Search for the cell housing the specified text and yield its (X, Y) center coordinate. 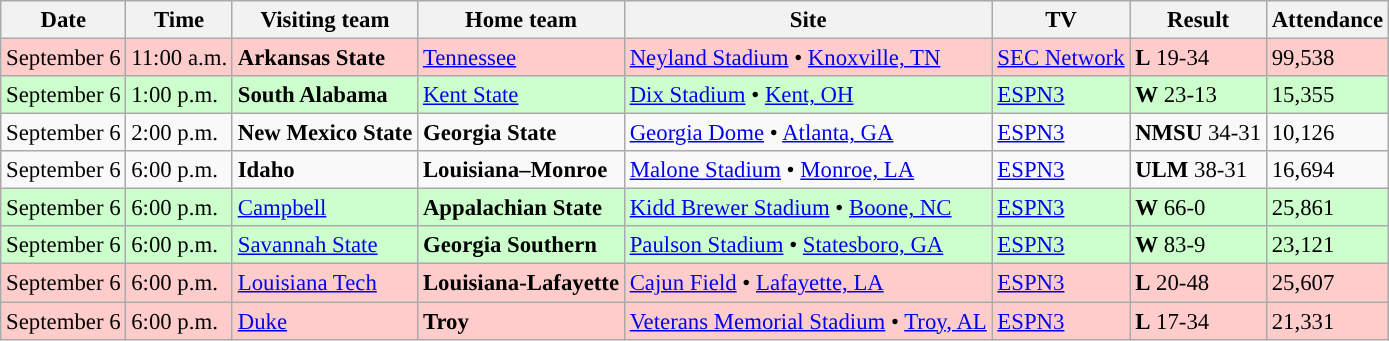
NMSU 34-31 (1198, 133)
25,607 (1327, 283)
W 83-9 (1198, 245)
Louisiana–Monroe (522, 170)
Result (1198, 20)
2:00 p.m. (180, 133)
Site (808, 20)
Troy (522, 321)
Idaho (324, 170)
TV (1061, 20)
New Mexico State (324, 133)
L 17-34 (1198, 321)
16,694 (1327, 170)
Campbell (324, 208)
South Alabama (324, 95)
Home team (522, 20)
21,331 (1327, 321)
Kidd Brewer Stadium • Boone, NC (808, 208)
25,861 (1327, 208)
W 23-13 (1198, 95)
Date (64, 20)
Louisiana-Lafayette (522, 283)
Cajun Field • Lafayette, LA (808, 283)
W 66-0 (1198, 208)
Georgia Dome • Atlanta, GA (808, 133)
Attendance (1327, 20)
Malone Stadium • Monroe, LA (808, 170)
Kent State (522, 95)
23,121 (1327, 245)
Paulson Stadium • Statesboro, GA (808, 245)
SEC Network (1061, 58)
11:00 a.m. (180, 58)
ULM 38-31 (1198, 170)
Dix Stadium • Kent, OH (808, 95)
Duke (324, 321)
Georgia State (522, 133)
Savannah State (324, 245)
10,126 (1327, 133)
Veterans Memorial Stadium • Troy, AL (808, 321)
15,355 (1327, 95)
Appalachian State (522, 208)
Tennessee (522, 58)
Louisiana Tech (324, 283)
Visiting team (324, 20)
Neyland Stadium • Knoxville, TN (808, 58)
Arkansas State (324, 58)
L 20-48 (1198, 283)
1:00 p.m. (180, 95)
L 19-34 (1198, 58)
99,538 (1327, 58)
Time (180, 20)
Georgia Southern (522, 245)
